Scan for the cell matching the given text and deliver its [X, Y] coordinate at center. 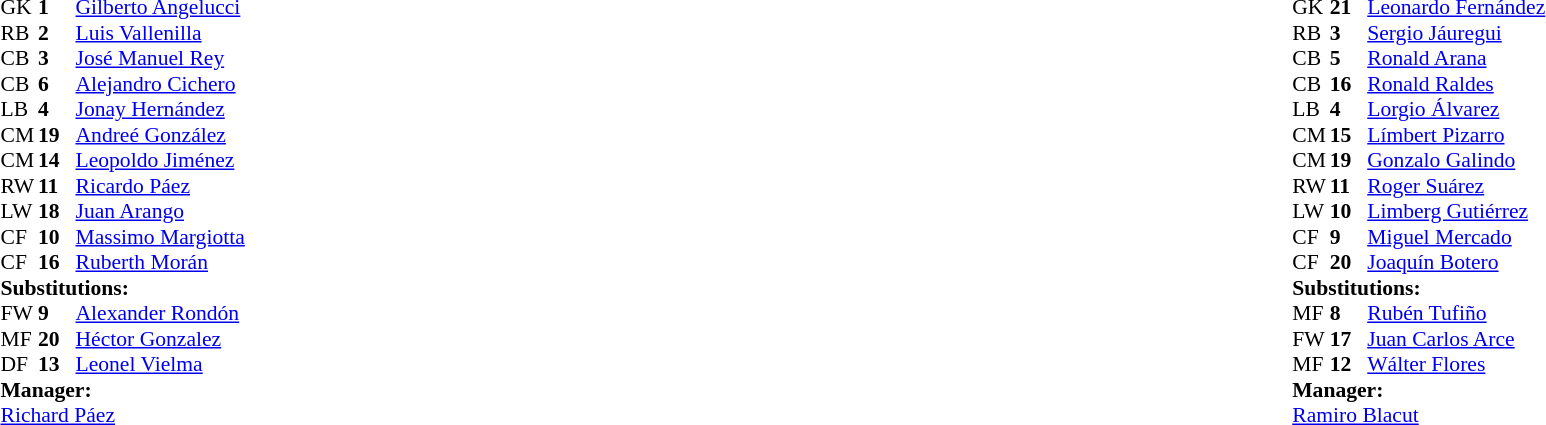
Ronald Arana [1456, 59]
Alejandro Cichero [163, 84]
Massimo Margiotta [163, 237]
Héctor Gonzalez [163, 339]
2 [57, 33]
14 [57, 161]
Jonay Hernández [163, 109]
Joaquín Botero [1456, 263]
Lorgio Álvarez [1456, 109]
6 [57, 84]
Leonel Vielma [163, 365]
Wálter Flores [1456, 365]
18 [57, 211]
Ruberth Morán [163, 263]
Miguel Mercado [1456, 237]
Sergio Jáuregui [1456, 33]
Luis Vallenilla [163, 33]
15 [1349, 135]
Juan Arango [163, 211]
Roger Suárez [1456, 186]
Limberg Gutiérrez [1456, 211]
Ronald Raldes [1456, 84]
Juan Carlos Arce [1456, 339]
Límbert Pizarro [1456, 135]
17 [1349, 339]
13 [57, 365]
8 [1349, 313]
DF [19, 365]
12 [1349, 365]
José Manuel Rey [163, 59]
Ricardo Páez [163, 186]
Alexander Rondón [163, 313]
Gonzalo Galindo [1456, 161]
Leopoldo Jiménez [163, 161]
5 [1349, 59]
Andreé González [163, 135]
Rubén Tufiño [1456, 313]
